From the cell containing the given text, extract its center point as (x, y) coordinate. 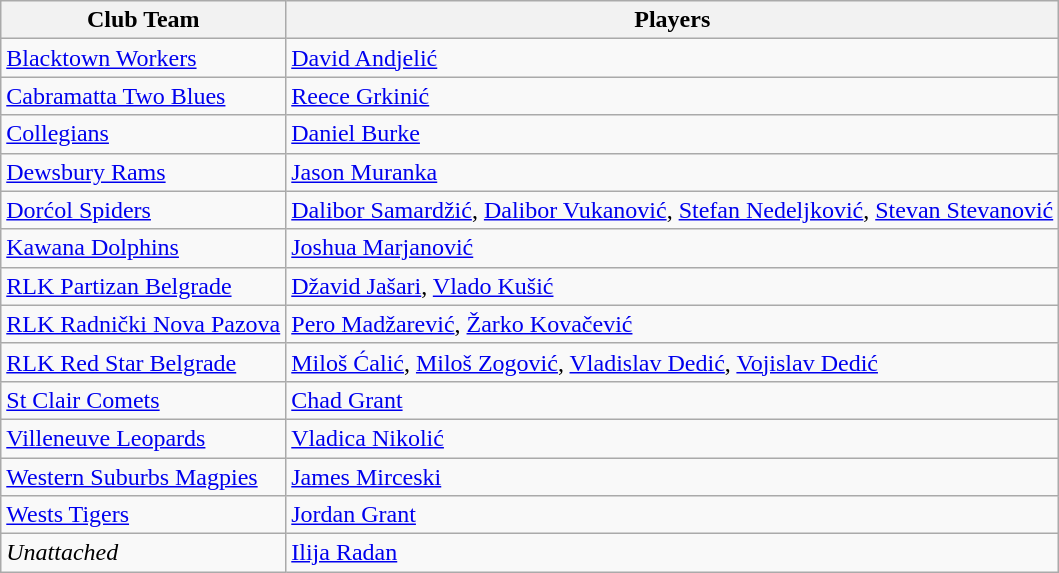
Kawana Dolphins (144, 248)
Chad Grant (672, 400)
Players (672, 20)
Jason Muranka (672, 172)
RLK Radnički Nova Pazova (144, 324)
Unattached (144, 553)
Villeneuve Leopards (144, 438)
Club Team (144, 20)
Dalibor Samardžić, Dalibor Vukanović, Stefan Nedeljković, Stevan Stevanović (672, 210)
Ilija Radan (672, 553)
Džavid Jašari, Vlado Kušić (672, 286)
Vladica Nikolić (672, 438)
St Clair Comets (144, 400)
Dorćol Spiders (144, 210)
Wests Tigers (144, 515)
Collegians (144, 134)
Miloš Ćalić, Miloš Zogović, Vladislav Dedić, Vojislav Dedić (672, 362)
Reece Grkinić (672, 96)
Blacktown Workers (144, 58)
RLK Partizan Belgrade (144, 286)
Jordan Grant (672, 515)
David Andjelić (672, 58)
RLK Red Star Belgrade (144, 362)
Cabramatta Two Blues (144, 96)
Dewsbury Rams (144, 172)
James Mirceski (672, 477)
Pero Madžarević, Žarko Kovačević (672, 324)
Joshua Marjanović (672, 248)
Daniel Burke (672, 134)
Western Suburbs Magpies (144, 477)
